Return [X, Y] of the center of cell containing provided text 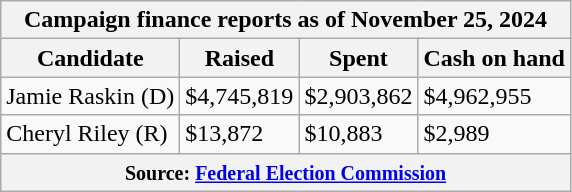
Campaign finance reports as of November 25, 2024 [286, 20]
$4,745,819 [240, 96]
Jamie Raskin (D) [90, 96]
$13,872 [240, 134]
Cash on hand [494, 58]
Raised [240, 58]
$2,903,862 [358, 96]
$4,962,955 [494, 96]
Spent [358, 58]
Source: Federal Election Commission [286, 172]
Cheryl Riley (R) [90, 134]
$2,989 [494, 134]
$10,883 [358, 134]
Candidate [90, 58]
